Pinpoint the cell where the given text exists, returning its [x, y] midpoint coordinate. 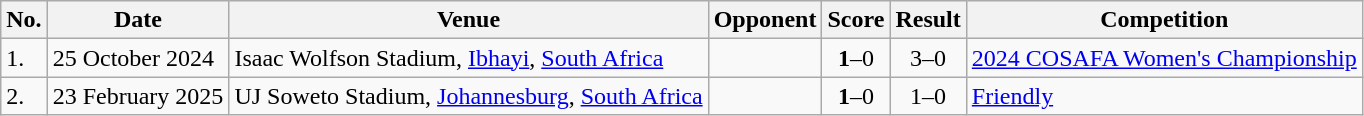
Result [928, 20]
3–0 [928, 58]
Opponent [765, 20]
UJ Soweto Stadium, Johannesburg, South Africa [468, 96]
Date [138, 20]
25 October 2024 [138, 58]
23 February 2025 [138, 96]
Venue [468, 20]
Score [856, 20]
Isaac Wolfson Stadium, Ibhayi, South Africa [468, 58]
Competition [1164, 20]
1. [24, 58]
No. [24, 20]
Friendly [1164, 96]
2024 COSAFA Women's Championship [1164, 58]
2. [24, 96]
